Scan for the cell matching the given text and deliver its [x, y] coordinate at center. 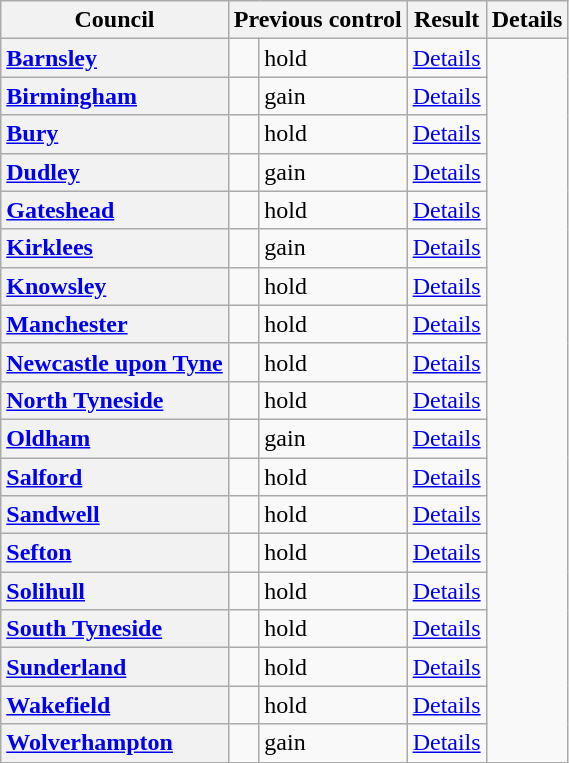
Oldham [115, 438]
Sefton [115, 553]
Bury [115, 134]
Salford [115, 477]
Birmingham [115, 96]
Result [446, 20]
Wolverhampton [115, 743]
Wakefield [115, 705]
Sunderland [115, 667]
North Tyneside [115, 400]
Manchester [115, 324]
Solihull [115, 591]
Council [115, 20]
Knowsley [115, 286]
Previous control [318, 20]
Sandwell [115, 515]
Newcastle upon Tyne [115, 362]
Dudley [115, 172]
Kirklees [115, 248]
Gateshead [115, 210]
South Tyneside [115, 629]
Barnsley [115, 58]
